Find where the given text appears and provide that cell's center as [X, Y] coordinate. 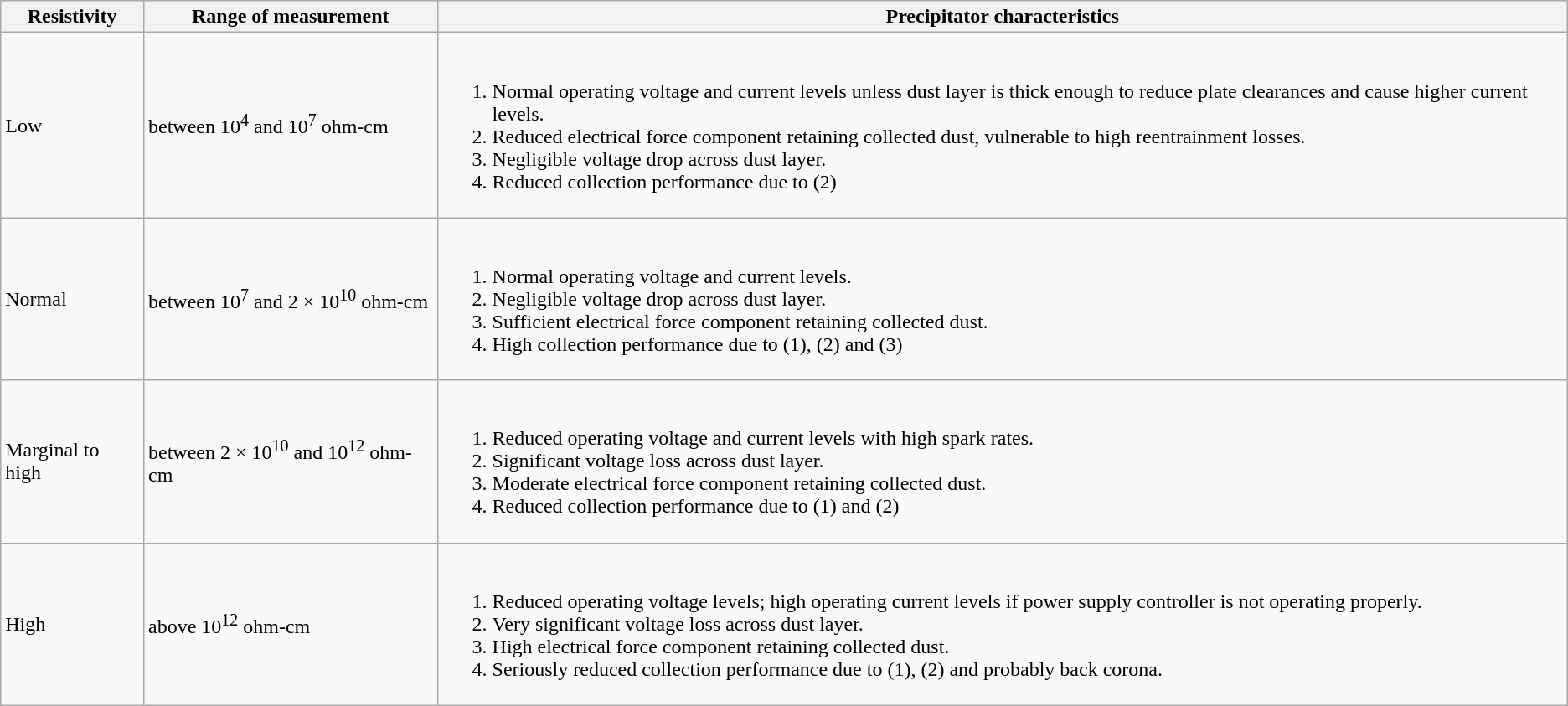
Precipitator characteristics [1002, 17]
between 2 × 1010 and 1012 ohm-cm [290, 461]
Low [72, 126]
above 1012 ohm-cm [290, 624]
between 104 and 107 ohm-cm [290, 126]
High [72, 624]
Resistivity [72, 17]
between 107 and 2 × 1010 ohm-cm [290, 299]
Range of measurement [290, 17]
Normal [72, 299]
Marginal to high [72, 461]
